Locate the cell with the specified text and output its [x, y] center coordinate. 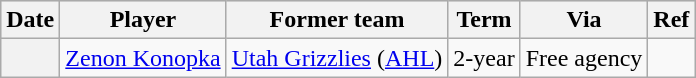
Ref [672, 20]
Player [143, 20]
Free agency [584, 58]
Via [584, 20]
Former team [337, 20]
Term [484, 20]
Date [30, 20]
Zenon Konopka [143, 58]
Utah Grizzlies (AHL) [337, 58]
2-year [484, 58]
